Capture the cell that displays the provided text and extract its [X, Y] central coordinate. 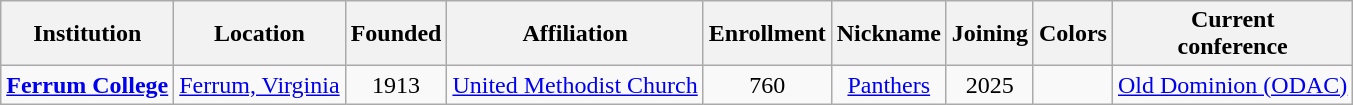
Colors [1072, 34]
Enrollment [767, 34]
Institution [88, 34]
Founded [396, 34]
1913 [396, 85]
Joining [990, 34]
Affiliation [575, 34]
Nickname [888, 34]
760 [767, 85]
Old Dominion (ODAC) [1232, 85]
Ferrum College [88, 85]
Location [260, 34]
United Methodist Church [575, 85]
2025 [990, 85]
Panthers [888, 85]
Currentconference [1232, 34]
Ferrum, Virginia [260, 85]
